For the text-containing cell, return its midpoint in (X, Y) coordinate format. 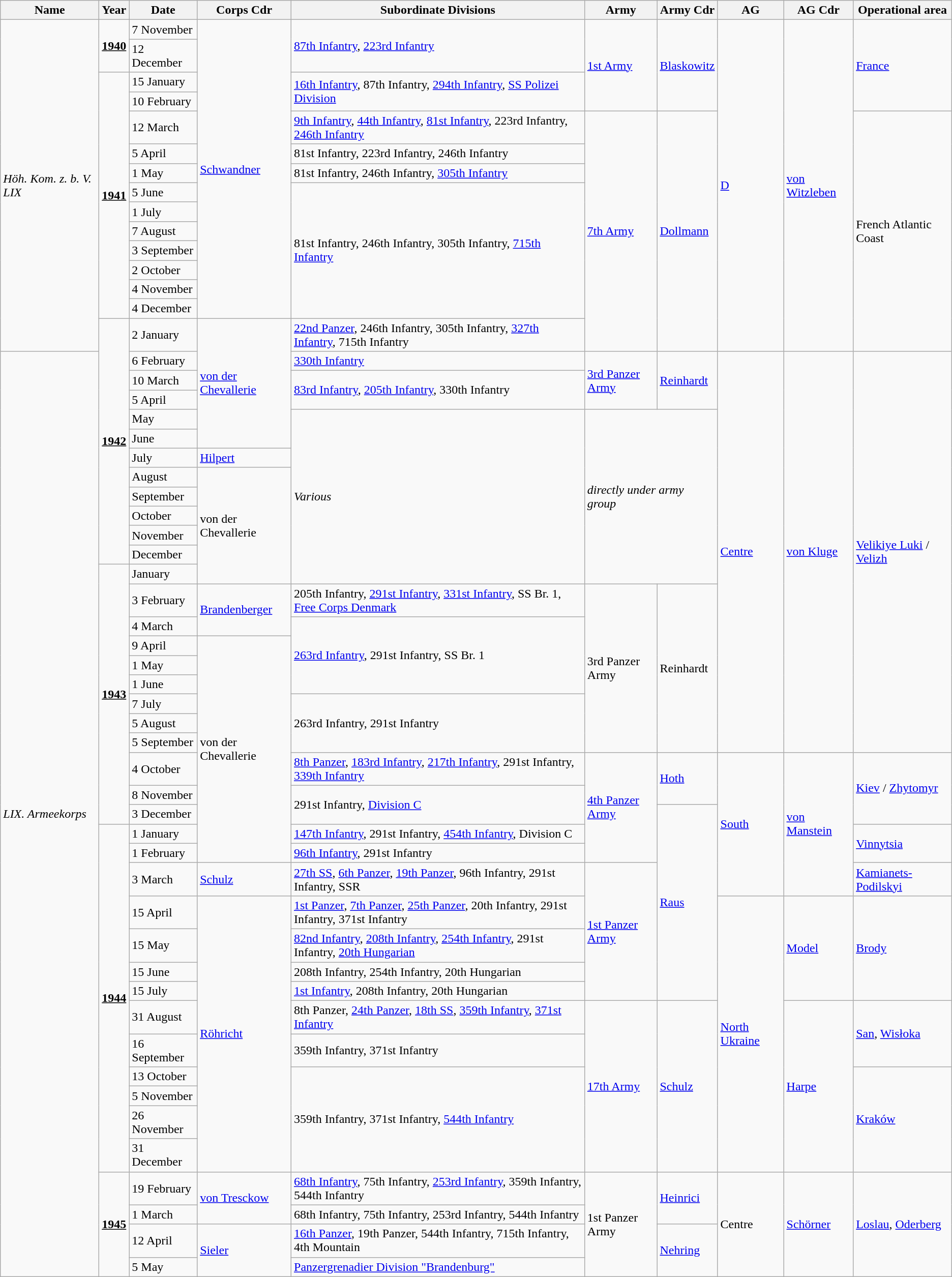
7 August (163, 231)
Model (819, 948)
3 February (163, 600)
directly under army group (651, 496)
68th Infantry, 75th Infantry, 253rd Infantry, 544th Infantry (438, 1214)
6 February (163, 361)
LIX. Armeekorps (50, 814)
1 June (163, 685)
13 October (163, 1077)
7 July (163, 704)
9th Infantry, 44th Infantry, 81st Infantry, 223rd Infantry, 246th Infantry (438, 127)
330th Infantry (438, 361)
7th Army (620, 231)
16 September (163, 1051)
4 March (163, 627)
San, Wisłoka (903, 1034)
3 September (163, 250)
Name (50, 10)
81st Infantry, 223rd Infantry, 246th Infantry (438, 154)
North Ukraine (751, 1033)
27th SS, 6th Panzer, 19th Panzer, 96th Infantry, 291st Infantry, SSR (438, 879)
France (903, 65)
8 November (163, 795)
1st Army (620, 65)
Army Cdr (688, 10)
October (163, 516)
15 July (163, 991)
1942 (114, 441)
Nehring (688, 1250)
3 December (163, 814)
Loslau, Oderberg (903, 1224)
Harpe (819, 1086)
Corps Cdr (244, 10)
1940 (114, 46)
263rd Infantry, 291st Infantry, SS Br. 1 (438, 656)
3 March (163, 879)
5 September (163, 743)
16th Infantry, 87th Infantry, 294th Infantry, SS Polizei Division (438, 92)
263rd Infantry, 291st Infantry (438, 723)
4 December (163, 309)
16th Panzer, 19th Panzer, 544th Infantry, 715th Infantry, 4th Mountain (438, 1241)
Kamianets-Podilskyi (903, 879)
July (163, 458)
15 May (163, 945)
7 November (163, 29)
Heinrici (688, 1198)
1 July (163, 212)
Hilpert (244, 458)
Vinnytsia (903, 843)
10 March (163, 380)
1941 (114, 195)
31 December (163, 1155)
Blaskowitz (688, 65)
September (163, 496)
26 November (163, 1122)
10 February (163, 101)
22nd Panzer, 246th Infantry, 305th Infantry, 327th Infantry, 715th Infantry (438, 335)
4 November (163, 289)
81st Infantry, 246th Infantry, 305th Infantry, 715th Infantry (438, 250)
1945 (114, 1224)
Schwandner (244, 169)
Brandenberger (244, 610)
2 January (163, 335)
5 June (163, 192)
Brody (903, 948)
Kiev / Zhytomyr (903, 788)
Kraków (903, 1119)
15 April (163, 912)
Date (163, 10)
Various (438, 496)
Schörner (819, 1224)
2 October (163, 270)
12 December (163, 56)
Velikiye Luki / Velizh (903, 552)
1st Infantry, 208th Infantry, 20th Hungarian (438, 991)
Raus (688, 903)
205th Infantry, 291st Infantry, 331st Infantry, SS Br. 1, Free Corps Denmark (438, 600)
359th Infantry, 371st Infantry, 544th Infantry (438, 1119)
12 March (163, 127)
Sieler (244, 1250)
French Atlantic Coast (903, 231)
291st Infantry, Division C (438, 805)
147th Infantry, 291st Infantry, 454th Infantry, Division C (438, 834)
8th Panzer, 24th Panzer, 18th SS, 359th Infantry, 371st Infantry (438, 1017)
von Kluge (819, 552)
83rd Infantry, 205th Infantry, 330th Infantry (438, 390)
87th Infantry, 223rd Infantry (438, 46)
AG (751, 10)
208th Infantry, 254th Infantry, 20th Hungarian (438, 972)
4th Panzer Army (620, 808)
August (163, 477)
19 February (163, 1188)
Panzergrenadier Division "Brandenburg" (438, 1267)
81st Infantry, 246th Infantry, 305th Infantry (438, 173)
D (751, 186)
1 February (163, 853)
1944 (114, 998)
Dollmann (688, 231)
December (163, 554)
5 November (163, 1096)
Subordinate Divisions (438, 10)
1943 (114, 694)
June (163, 438)
8th Panzer, 183rd Infantry, 217th Infantry, 291st Infantry, 339th Infantry (438, 769)
96th Infantry, 291st Infantry (438, 853)
Höh. Kom. z. b. V. LIX (50, 186)
68th Infantry, 75th Infantry, 253rd Infantry, 359th Infantry, 544th Infantry (438, 1188)
Year (114, 10)
5 May (163, 1267)
von Manstein (819, 824)
November (163, 535)
January (163, 574)
von Tresckow (244, 1198)
1st Panzer, 7th Panzer, 25th Panzer, 20th Infantry, 291st Infantry, 371st Infantry (438, 912)
5 August (163, 723)
May (163, 419)
Hoth (688, 778)
31 August (163, 1017)
4 October (163, 769)
15 January (163, 82)
AG Cdr (819, 10)
Operational area (903, 10)
South (751, 824)
359th Infantry, 371st Infantry (438, 1051)
9 April (163, 646)
15 June (163, 972)
12 April (163, 1241)
von Witzleben (819, 186)
82nd Infantry, 208th Infantry, 254th Infantry, 291st Infantry, 20th Hungarian (438, 945)
1 March (163, 1214)
Röhricht (244, 1033)
1 January (163, 834)
Army (620, 10)
17th Army (620, 1086)
